Search for the cell housing the specified text and yield its [x, y] center coordinate. 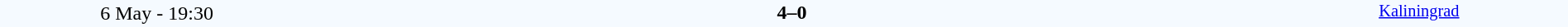
Kaliningrad [1419, 13]
6 May - 19:30 [157, 13]
4–0 [791, 12]
